For the text-containing cell, return its midpoint in [X, Y] coordinate format. 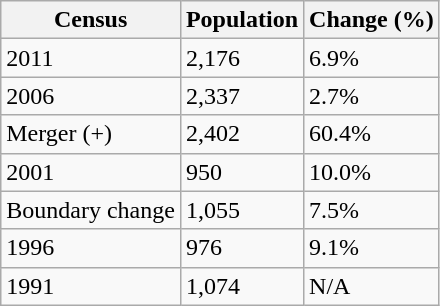
Change (%) [372, 20]
7.5% [372, 210]
2,402 [242, 134]
1991 [91, 286]
2001 [91, 172]
2006 [91, 96]
Boundary change [91, 210]
1996 [91, 248]
Census [91, 20]
2011 [91, 58]
N/A [372, 286]
2,176 [242, 58]
60.4% [372, 134]
1,055 [242, 210]
1,074 [242, 286]
2,337 [242, 96]
950 [242, 172]
10.0% [372, 172]
Merger (+) [91, 134]
Population [242, 20]
976 [242, 248]
2.7% [372, 96]
9.1% [372, 248]
6.9% [372, 58]
